For the text-containing cell, return its midpoint in [x, y] coordinate format. 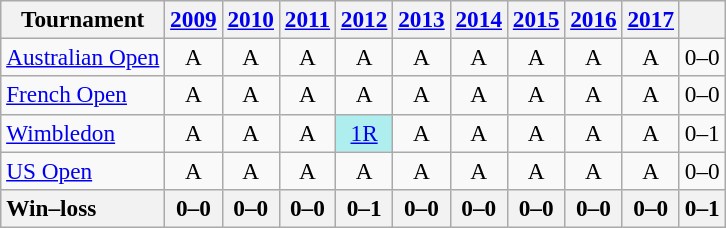
2011 [307, 19]
2013 [422, 19]
2012 [364, 19]
US Open [83, 170]
2014 [478, 19]
2015 [536, 19]
Tournament [83, 19]
1R [364, 133]
Australian Open [83, 57]
2016 [594, 19]
2009 [194, 19]
2010 [250, 19]
Win–loss [83, 208]
Wimbledon [83, 133]
French Open [83, 95]
2017 [650, 19]
